Locate the cell with the specified text and output its (X, Y) center coordinate. 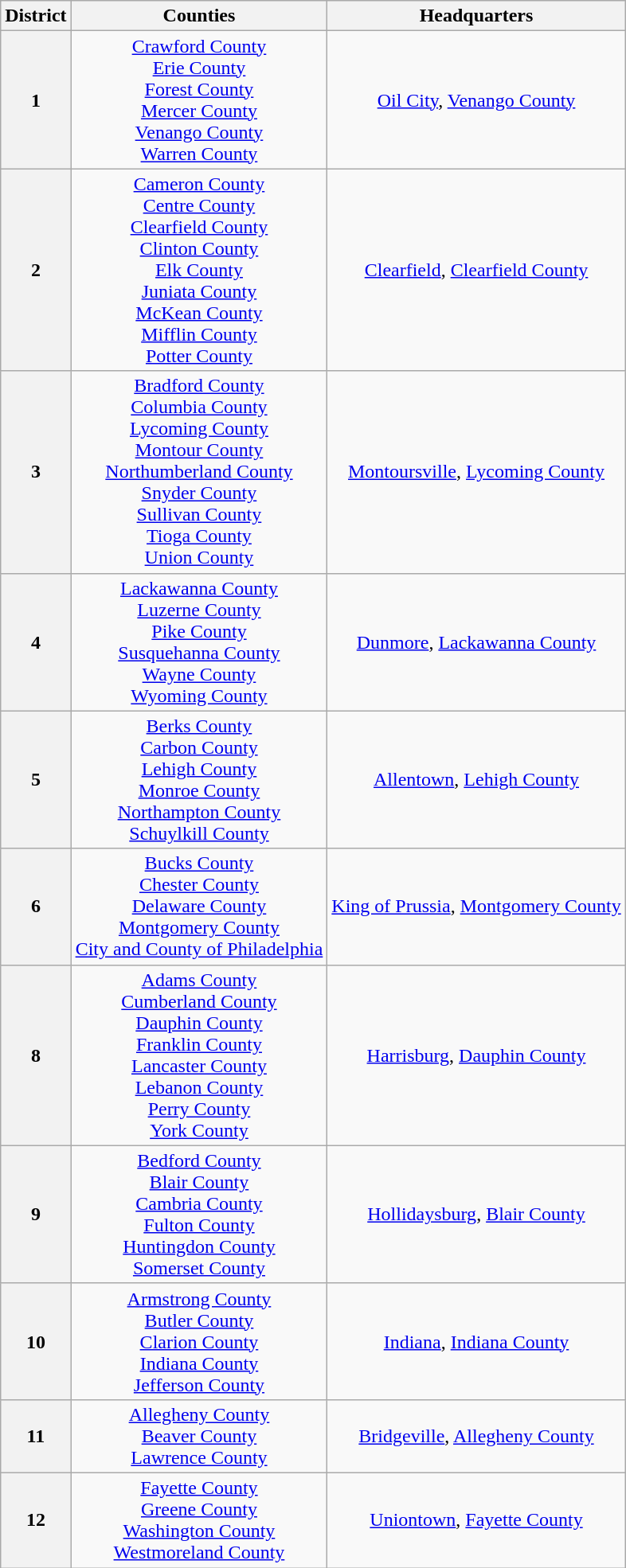
Uniontown, Fayette County (476, 1520)
Counties (199, 16)
Adams County Cumberland CountyDauphin County Franklin County Lancaster County Lebanon County Perry County York County (199, 1055)
2 (36, 270)
Bradford County Columbia CountyLycoming County Montour County Northumberland County Snyder County Sullivan County Tioga County Union County (199, 472)
Crawford CountyErie CountyForest County Mercer County Venango County Warren County (199, 100)
4 (36, 642)
Indiana, Indiana County (476, 1341)
10 (36, 1341)
Dunmore, Lackawanna County (476, 642)
Bridgeville, Allegheny County (476, 1436)
Bucks County Chester CountyDelaware County Montgomery County City and County of Philadelphia (199, 907)
Headquarters (476, 16)
8 (36, 1055)
Armstrong CountyButler County Clarion County Indiana County Jefferson County (199, 1341)
Oil City, Venango County (476, 100)
Allegheny CountyBeaver County Lawrence County (199, 1436)
Bedford CountyBlair County Cambria County Fulton County Huntingdon County Somerset County (199, 1215)
5 (36, 780)
12 (36, 1520)
District (36, 16)
6 (36, 907)
Lackawanna County Luzerne County Pike County Susquehanna County Wayne County Wyoming County (199, 642)
Clearfield, Clearfield County (476, 270)
King of Prussia, Montgomery County (476, 907)
Cameron CountyCentre County Clearfield County Clinton County Elk County Juniata County McKean County Mifflin County Potter County (199, 270)
11 (36, 1436)
Harrisburg, Dauphin County (476, 1055)
9 (36, 1215)
Montoursville, Lycoming County (476, 472)
Hollidaysburg, Blair County (476, 1215)
Fayette CountyGreene CountyWashington County Westmoreland County (199, 1520)
Allentown, Lehigh County (476, 780)
3 (36, 472)
Berks County Carbon CountyLehigh County Monroe County Northampton County Schuylkill County (199, 780)
1 (36, 100)
